Search for the cell housing the specified text and yield its (x, y) center coordinate. 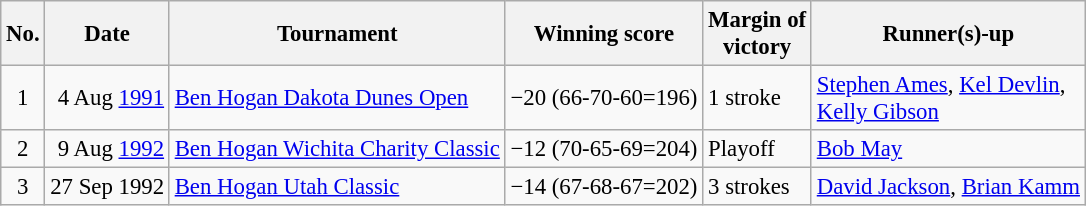
No. (23, 34)
Bob May (948, 149)
Date (107, 34)
Margin ofvictory (758, 34)
−20 (66-70-60=196) (604, 98)
Ben Hogan Utah Classic (337, 187)
4 Aug 1991 (107, 98)
2 (23, 149)
Stephen Ames, Kel Devlin, Kelly Gibson (948, 98)
Ben Hogan Wichita Charity Classic (337, 149)
9 Aug 1992 (107, 149)
−14 (67-68-67=202) (604, 187)
Winning score (604, 34)
Playoff (758, 149)
3 strokes (758, 187)
David Jackson, Brian Kamm (948, 187)
3 (23, 187)
1 (23, 98)
27 Sep 1992 (107, 187)
Runner(s)-up (948, 34)
Tournament (337, 34)
1 stroke (758, 98)
−12 (70-65-69=204) (604, 149)
Ben Hogan Dakota Dunes Open (337, 98)
